Return (X, Y) of the center of cell containing provided text 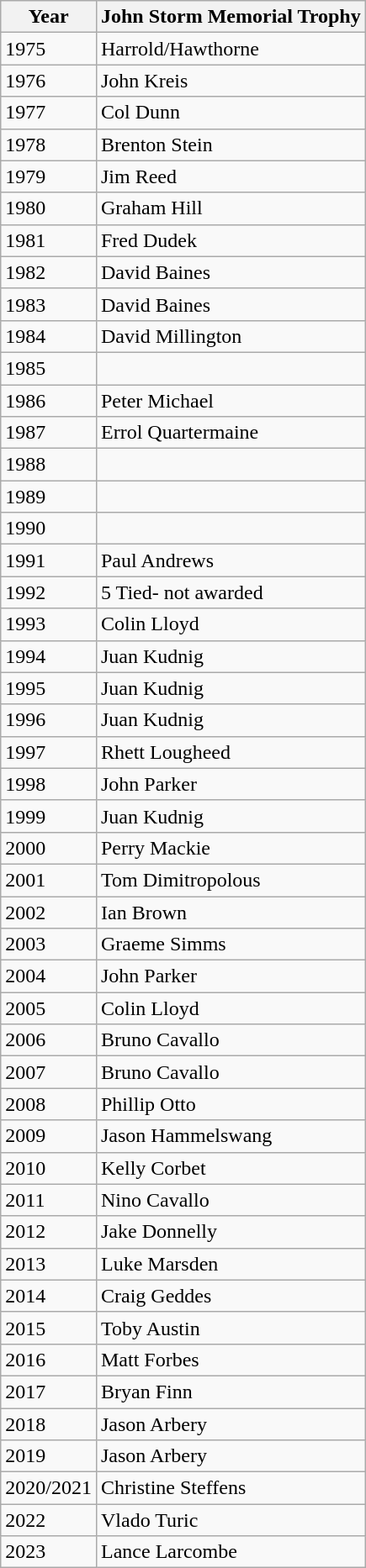
John Kreis (231, 81)
2011 (49, 1200)
2018 (49, 1424)
1975 (49, 49)
5 Tied- not awarded (231, 592)
1986 (49, 401)
1980 (49, 208)
Graham Hill (231, 208)
Col Dunn (231, 113)
1992 (49, 592)
Kelly Corbet (231, 1168)
2004 (49, 976)
2002 (49, 912)
2015 (49, 1328)
Phillip Otto (231, 1104)
Perry Mackie (231, 848)
Ian Brown (231, 912)
1998 (49, 784)
Craig Geddes (231, 1296)
2020/2021 (49, 1488)
2016 (49, 1360)
1999 (49, 816)
Jake Donnelly (231, 1232)
Matt Forbes (231, 1360)
2013 (49, 1264)
Errol Quartermaine (231, 433)
Rhett Lougheed (231, 752)
2022 (49, 1520)
2005 (49, 1008)
1985 (49, 368)
1988 (49, 465)
Nino Cavallo (231, 1200)
David Millington (231, 336)
2007 (49, 1072)
1978 (49, 145)
1994 (49, 656)
1983 (49, 304)
2000 (49, 848)
1987 (49, 433)
2023 (49, 1552)
2019 (49, 1456)
Paul Andrews (231, 560)
Peter Michael (231, 401)
Toby Austin (231, 1328)
2010 (49, 1168)
Lance Larcombe (231, 1552)
Tom Dimitropolous (231, 880)
1997 (49, 752)
1979 (49, 176)
Brenton Stein (231, 145)
Fred Dudek (231, 240)
1984 (49, 336)
2014 (49, 1296)
1976 (49, 81)
Graeme Simms (231, 944)
Year (49, 17)
2009 (49, 1136)
1981 (49, 240)
Luke Marsden (231, 1264)
1982 (49, 272)
2008 (49, 1104)
1991 (49, 560)
1995 (49, 688)
2012 (49, 1232)
1977 (49, 113)
2017 (49, 1392)
1990 (49, 529)
Christine Steffens (231, 1488)
Bryan Finn (231, 1392)
2006 (49, 1040)
Jim Reed (231, 176)
1989 (49, 497)
2003 (49, 944)
Jason Hammelswang (231, 1136)
Vlado Turic (231, 1520)
1996 (49, 720)
Harrold/Hawthorne (231, 49)
2001 (49, 880)
John Storm Memorial Trophy (231, 17)
1993 (49, 624)
